Capture the cell that displays the provided text and extract its (X, Y) central coordinate. 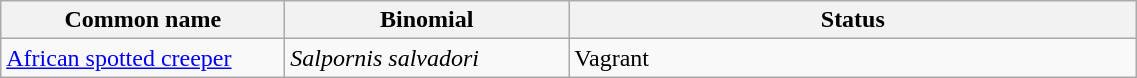
Binomial (427, 20)
Vagrant (853, 58)
Salpornis salvadori (427, 58)
Common name (143, 20)
Status (853, 20)
African spotted creeper (143, 58)
